From the cell containing the given text, extract its center point as (X, Y) coordinate. 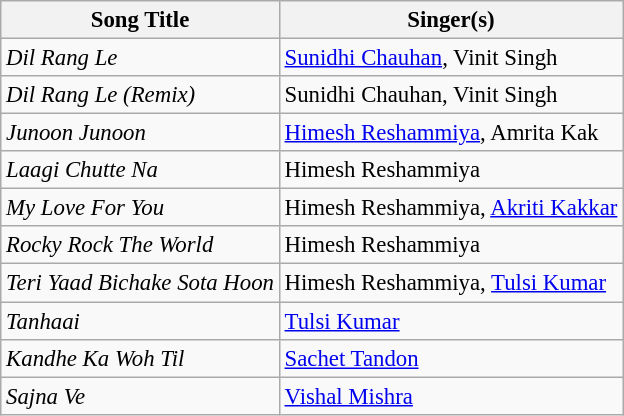
Sachet Tandon (450, 358)
Dil Rang Le (Remix) (140, 95)
Vishal Mishra (450, 396)
Himesh Reshammiya, Akriti Kakkar (450, 208)
Tulsi Kumar (450, 321)
Kandhe Ka Woh Til (140, 358)
Teri Yaad Bichake Sota Hoon (140, 283)
My Love For You (140, 208)
Rocky Rock The World (140, 245)
Sajna Ve (140, 396)
Dil Rang Le (140, 58)
Himesh Reshammiya, Tulsi Kumar (450, 283)
Singer(s) (450, 20)
Himesh Reshammiya, Amrita Kak (450, 133)
Junoon Junoon (140, 133)
Song Title (140, 20)
Laagi Chutte Na (140, 170)
Tanhaai (140, 321)
